Return (x, y) of the center of cell containing provided text 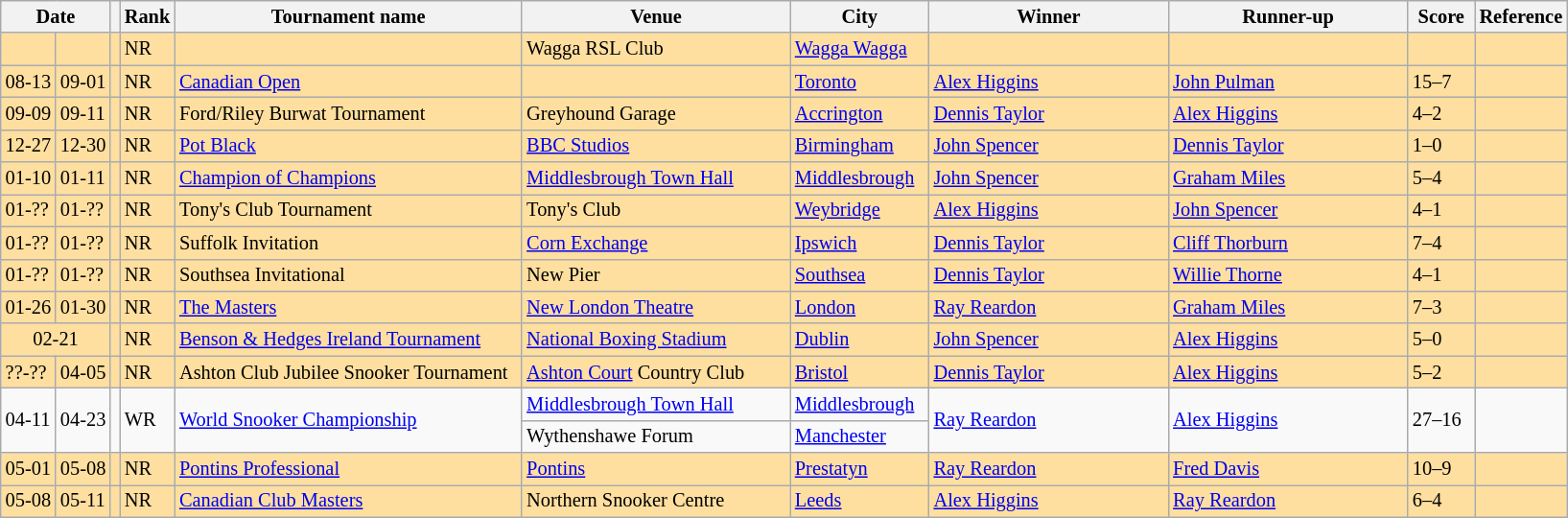
Benson & Hedges Ireland Tournament (348, 340)
12-27 (29, 146)
Date (56, 16)
Reference (1521, 16)
Weybridge (859, 210)
Rank (148, 16)
Leeds (859, 501)
WR (148, 420)
6–4 (1441, 501)
7–3 (1441, 307)
04-23 (82, 420)
Winner (1049, 16)
Wagga Wagga (859, 49)
09-01 (82, 82)
Tony's Club (656, 210)
Suffolk Invitation (348, 243)
Dublin (859, 340)
London (859, 307)
Wythenshawe Forum (656, 436)
5–2 (1441, 372)
7–4 (1441, 243)
Tony's Club Tournament (348, 210)
Canadian Open (348, 82)
01-26 (29, 307)
09-11 (82, 113)
Score (1441, 16)
Wagga RSL Club (656, 49)
Manchester (859, 436)
Southsea (859, 275)
4–2 (1441, 113)
Birmingham (859, 146)
Northern Snooker Centre (656, 501)
01-11 (82, 178)
The Masters (348, 307)
Southsea Invitational (348, 275)
15–7 (1441, 82)
World Snooker Championship (348, 420)
??-?? (29, 372)
Venue (656, 16)
Canadian Club Masters (348, 501)
New Pier (656, 275)
Toronto (859, 82)
Pontins Professional (348, 469)
Fred Davis (1288, 469)
New London Theatre (656, 307)
10–9 (1441, 469)
01-30 (82, 307)
City (859, 16)
04-05 (82, 372)
1–0 (1441, 146)
Ipswich (859, 243)
Cliff Thorburn (1288, 243)
Accrington (859, 113)
5–4 (1441, 178)
05-01 (29, 469)
02-21 (56, 340)
5–0 (1441, 340)
Prestatyn (859, 469)
09-09 (29, 113)
National Boxing Stadium (656, 340)
27–16 (1441, 420)
Pot Black (348, 146)
John Pulman (1288, 82)
Ford/Riley Burwat Tournament (348, 113)
Ashton Court Country Club (656, 372)
Corn Exchange (656, 243)
12-30 (82, 146)
BBC Studios (656, 146)
Bristol (859, 372)
Ashton Club Jubilee Snooker Tournament (348, 372)
Pontins (656, 469)
Runner-up (1288, 16)
Champion of Champions (348, 178)
04-11 (29, 420)
05-11 (82, 501)
Willie Thorne (1288, 275)
08-13 (29, 82)
01-10 (29, 178)
Tournament name (348, 16)
Greyhound Garage (656, 113)
